Pinpoint the cell where the given text exists, returning its (X, Y) midpoint coordinate. 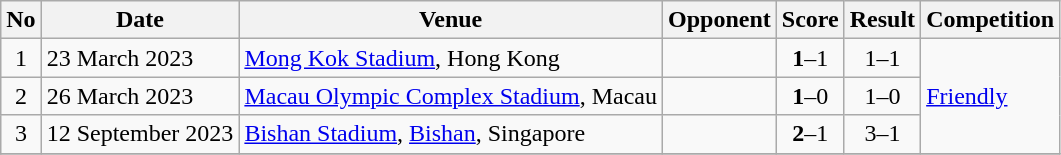
Score (810, 20)
Friendly (990, 96)
Venue (451, 20)
26 March 2023 (140, 96)
Bishan Stadium, Bishan, Singapore (451, 134)
Result (882, 20)
23 March 2023 (140, 58)
Opponent (720, 20)
1 (21, 58)
Date (140, 20)
2–1 (810, 134)
Competition (990, 20)
Macau Olympic Complex Stadium, Macau (451, 96)
Mong Kok Stadium, Hong Kong (451, 58)
No (21, 20)
12 September 2023 (140, 134)
3 (21, 134)
3–1 (882, 134)
2 (21, 96)
